Find where the given text appears and provide that cell's center as (X, Y) coordinate. 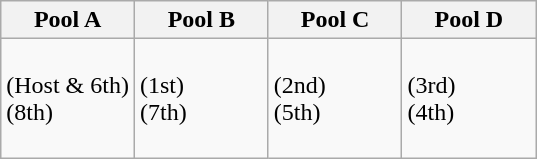
(2nd) (5th) (335, 98)
Pool B (201, 20)
Pool C (335, 20)
(1st) (7th) (201, 98)
(Host & 6th) (8th) (68, 98)
Pool A (68, 20)
Pool D (469, 20)
(3rd) (4th) (469, 98)
